Determine the (X, Y) coordinate at the center of the cell enclosing the given text.  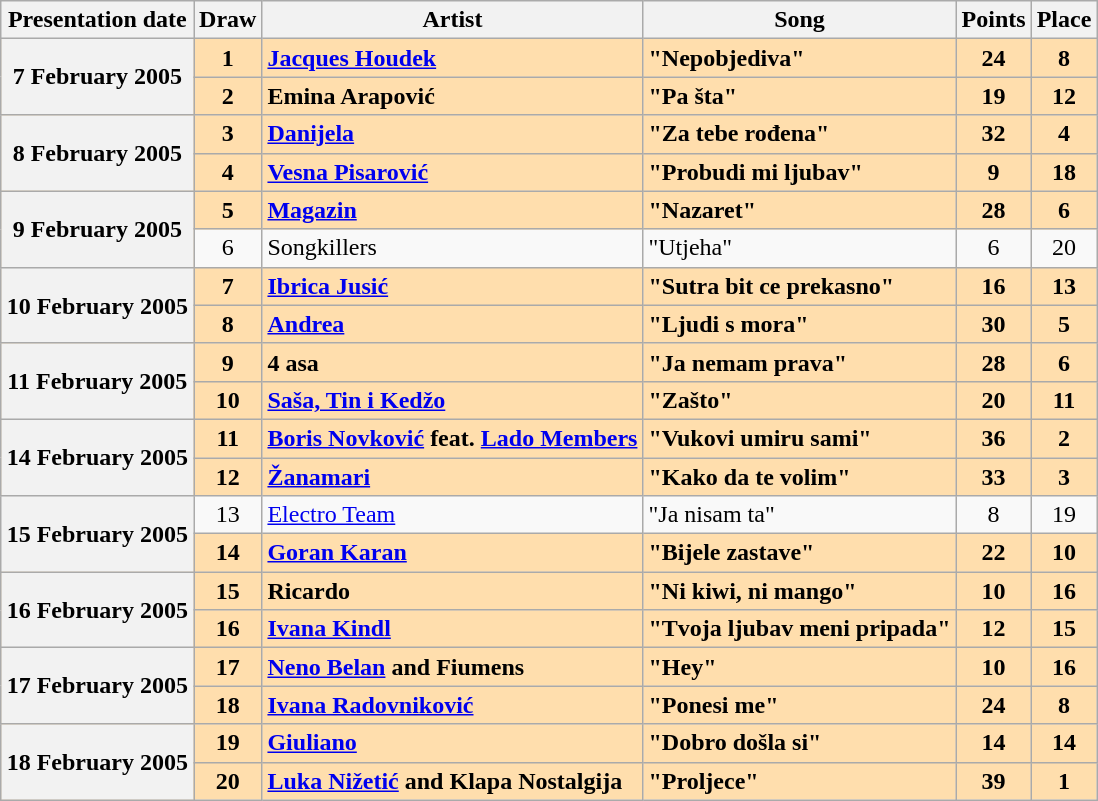
11 February 2005 (97, 381)
"Vukovi umiru sami" (800, 438)
Presentation date (97, 20)
"Ljudi s mora" (800, 324)
"Za tebe rođena" (800, 134)
"Dobro došla si" (800, 743)
7 February 2005 (97, 77)
Luka Nižetić and Klapa Nostalgija (452, 781)
7 (228, 286)
10 February 2005 (97, 305)
Andrea (452, 324)
"Kako da te volim" (800, 477)
"Hey" (800, 667)
"Proljece" (800, 781)
33 (994, 477)
"Tvoja ljubav meni pripada" (800, 629)
32 (994, 134)
9 February 2005 (97, 229)
"Sutra bit ce prekasno" (800, 286)
Points (994, 20)
"Pa šta" (800, 96)
Ivana Radovniković (452, 705)
17 February 2005 (97, 686)
39 (994, 781)
30 (994, 324)
Vesna Pisarović (452, 172)
Neno Belan and Fiumens (452, 667)
"Ni kiwi, ni mango" (800, 591)
8 February 2005 (97, 153)
Electro Team (452, 515)
"Ja nisam ta" (800, 515)
4 asa (452, 362)
Artist (452, 20)
17 (228, 667)
Draw (228, 20)
Place (1064, 20)
Boris Novković feat. Lado Members (452, 438)
Goran Karan (452, 553)
"Nepobjediva" (800, 58)
Songkillers (452, 248)
Emina Arapović (452, 96)
"Utjeha" (800, 248)
Danijela (452, 134)
36 (994, 438)
Ivana Kindl (452, 629)
16 February 2005 (97, 610)
Žanamari (452, 477)
Jacques Houdek (452, 58)
14 February 2005 (97, 457)
"Bijele zastave" (800, 553)
22 (994, 553)
Ricardo (452, 591)
Song (800, 20)
Magazin (452, 210)
15 February 2005 (97, 534)
"Nazaret" (800, 210)
"Zašto" (800, 400)
"Probudi mi ljubav" (800, 172)
Giuliano (452, 743)
"Ponesi me" (800, 705)
Saša, Tin i Kedžo (452, 400)
Ibrica Jusić (452, 286)
18 February 2005 (97, 762)
"Ja nemam prava" (800, 362)
